Identify which cell holds the provided text, then report its (x, y) central coordinate. 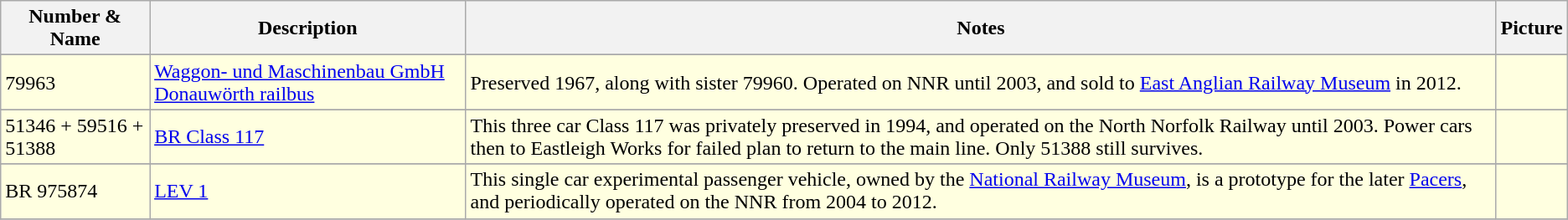
51346 + 59516 + 51388 (75, 137)
79963 (75, 82)
LEV 1 (308, 191)
Number & Name (75, 28)
BR 975874 (75, 191)
Preserved 1967, along with sister 79960. Operated on NNR until 2003, and sold to East Anglian Railway Museum in 2012. (981, 82)
Notes (981, 28)
Waggon- und Maschinenbau GmbH Donauwörth railbus (308, 82)
Picture (1531, 28)
Description (308, 28)
BR Class 117 (308, 137)
